Identify which cell holds the provided text, then report its (x, y) central coordinate. 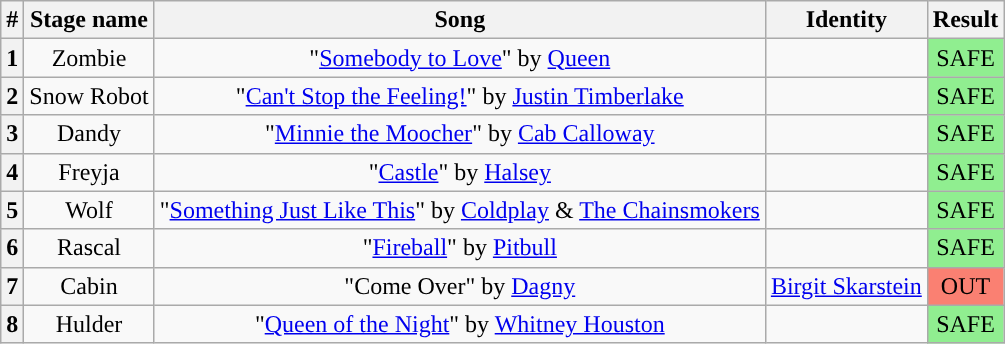
"Fireball" by Pitbull (460, 248)
Hulder (89, 324)
Result (965, 20)
Birgit Skarstein (846, 286)
2 (12, 96)
"Can't Stop the Feeling!" by Justin Timberlake (460, 96)
Cabin (89, 286)
6 (12, 248)
"Something Just Like This" by Coldplay & The Chainsmokers (460, 210)
Snow Robot (89, 96)
Stage name (89, 20)
"Minnie the Moocher" by Cab Calloway (460, 134)
"Come Over" by Dagny (460, 286)
Rascal (89, 248)
OUT (965, 286)
Zombie (89, 58)
"Somebody to Love" by Queen (460, 58)
Freyja (89, 172)
7 (12, 286)
5 (12, 210)
3 (12, 134)
Song (460, 20)
# (12, 20)
Identity (846, 20)
1 (12, 58)
4 (12, 172)
"Queen of the Night" by Whitney Houston (460, 324)
Dandy (89, 134)
Wolf (89, 210)
"Castle" by Halsey (460, 172)
8 (12, 324)
